Capture the cell that displays the provided text and extract its (x, y) central coordinate. 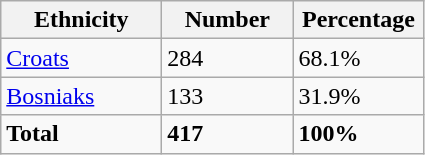
133 (228, 96)
Total (82, 134)
Percentage (358, 20)
284 (228, 58)
68.1% (358, 58)
417 (228, 134)
Croats (82, 58)
100% (358, 134)
Ethnicity (82, 20)
Bosniaks (82, 96)
Number (228, 20)
31.9% (358, 96)
